For the text-containing cell, return its midpoint in (X, Y) coordinate format. 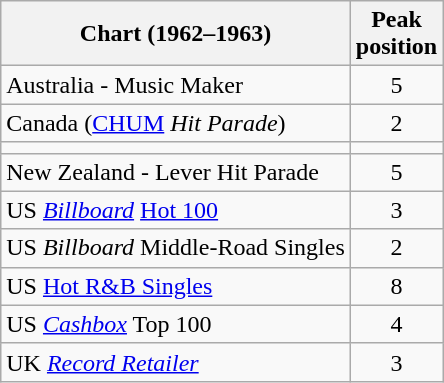
US Billboard Hot 100 (176, 210)
US Hot R&B Singles (176, 286)
Canada (CHUM Hit Parade) (176, 123)
Peakposition (396, 34)
US Billboard Middle-Road Singles (176, 248)
4 (396, 324)
Australia - Music Maker (176, 85)
New Zealand - Lever Hit Parade (176, 172)
8 (396, 286)
UK Record Retailer (176, 362)
US Cashbox Top 100 (176, 324)
Chart (1962–1963) (176, 34)
